For the text-containing cell, return its midpoint in [x, y] coordinate format. 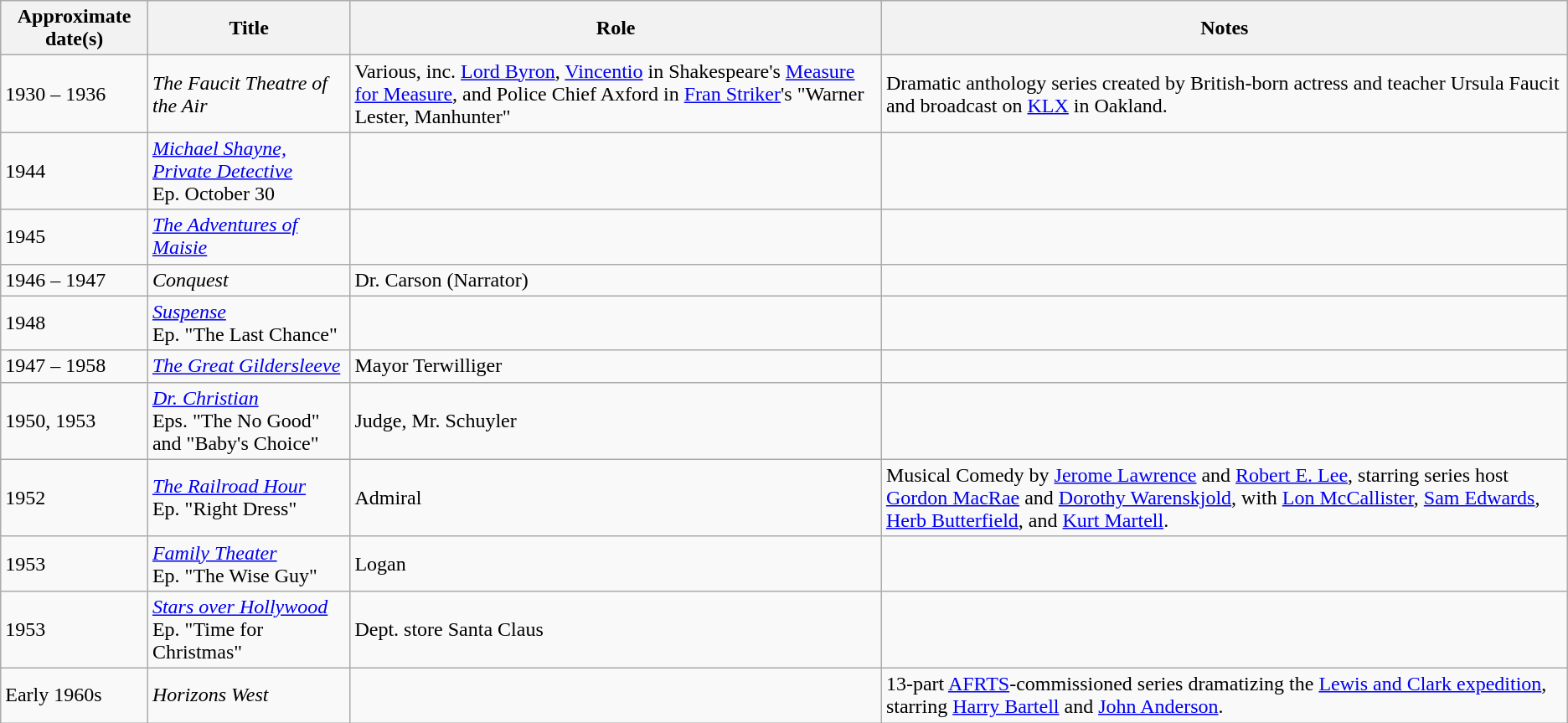
The Adventures of Maisie [248, 236]
1950, 1953 [75, 421]
Mayor Terwilliger [616, 366]
Role [616, 28]
1945 [75, 236]
Conquest [248, 280]
1944 [75, 171]
1948 [75, 323]
Dept. store Santa Claus [616, 629]
1947 – 1958 [75, 366]
Horizons West [248, 695]
Title [248, 28]
1930 – 1936 [75, 94]
1952 [75, 498]
The Great Gildersleeve [248, 366]
1946 – 1947 [75, 280]
The Railroad HourEp. "Right Dress" [248, 498]
Approximate date(s) [75, 28]
Family TheaterEp. "The Wise Guy" [248, 563]
The Faucit Theatre of the Air [248, 94]
Logan [616, 563]
Judge, Mr. Schuyler [616, 421]
Dr. Carson (Narrator) [616, 280]
Stars over HollywoodEp. "Time for Christmas" [248, 629]
Michael Shayne, Private DetectiveEp. October 30 [248, 171]
Notes [1225, 28]
Admiral [616, 498]
Early 1960s [75, 695]
Various, inc. Lord Byron, Vincentio in Shakespeare's Measure for Measure, and Police Chief Axford in Fran Striker's "Warner Lester, Manhunter" [616, 94]
13-part AFRTS-commissioned series dramatizing the Lewis and Clark expedition, starring Harry Bartell and John Anderson. [1225, 695]
Dramatic anthology series created by British-born actress and teacher Ursula Faucit and broadcast on KLX in Oakland. [1225, 94]
SuspenseEp. "The Last Chance" [248, 323]
Dr. ChristianEps. "The No Good" and "Baby's Choice" [248, 421]
